Locate the cell with the specified text and output its (X, Y) center coordinate. 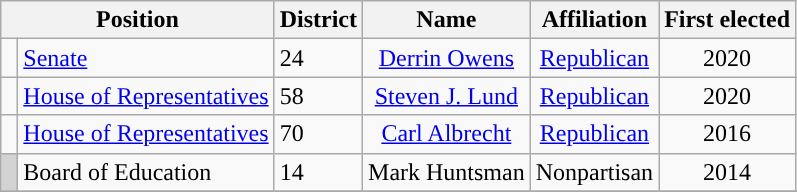
2014 (728, 172)
14 (318, 172)
Carl Albrecht (447, 134)
58 (318, 96)
Derrin Owens (447, 58)
Affiliation (594, 20)
Mark Huntsman (447, 172)
Position (138, 20)
Steven J. Lund (447, 96)
District (318, 20)
Senate (146, 58)
2016 (728, 134)
70 (318, 134)
First elected (728, 20)
Nonpartisan (594, 172)
Board of Education (146, 172)
24 (318, 58)
Name (447, 20)
